Return [x, y] of the center of cell containing provided text 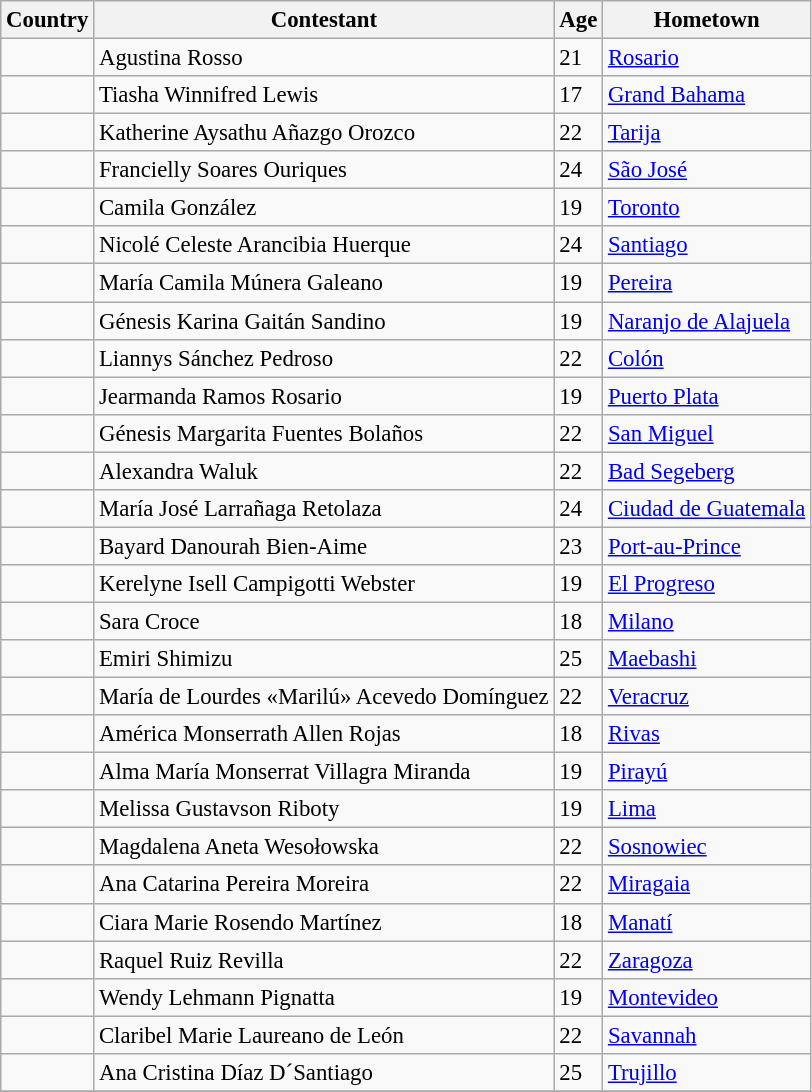
Bayard Danourah Bien-Aime [324, 546]
Camila González [324, 208]
María José Larrañaga Retolaza [324, 509]
Contestant [324, 20]
Manatí [707, 922]
Sara Croce [324, 621]
Liannys Sánchez Pedroso [324, 358]
Kerelyne Isell Campigotti Webster [324, 584]
Tiasha Winnifred Lewis [324, 95]
Ciudad de Guatemala [707, 509]
Bad Segeberg [707, 471]
Trujillo [707, 1073]
Agustina Rosso [324, 58]
Raquel Ruiz Revilla [324, 960]
Katherine Aysathu Añazgo Orozco [324, 133]
María Camila Múnera Galeano [324, 283]
21 [578, 58]
Country [48, 20]
23 [578, 546]
Ana Cristina Díaz D´Santiago [324, 1073]
Claribel Marie Laureano de León [324, 1035]
Emiri Shimizu [324, 659]
Pereira [707, 283]
Alma María Monserrat Villagra Miranda [324, 772]
Montevideo [707, 997]
Colón [707, 358]
Zaragoza [707, 960]
San Miguel [707, 433]
Port-au-Prince [707, 546]
Génesis Karina Gaitán Sandino [324, 321]
María de Lourdes «Marilú» Acevedo Domínguez [324, 697]
17 [578, 95]
Age [578, 20]
Sosnowiec [707, 847]
Maebashi [707, 659]
Milano [707, 621]
Francielly Soares Ouriques [324, 170]
Grand Bahama [707, 95]
Nicolé Celeste Arancibia Huerque [324, 245]
Toronto [707, 208]
Puerto Plata [707, 396]
Jearmanda Ramos Rosario [324, 396]
Melissa Gustavson Riboty [324, 809]
Alexandra Waluk [324, 471]
Rivas [707, 734]
Ana Catarina Pereira Moreira [324, 885]
Naranjo de Alajuela [707, 321]
Rosario [707, 58]
América Monserrath Allen Rojas [324, 734]
Hometown [707, 20]
São José [707, 170]
Pirayú [707, 772]
Tarija [707, 133]
Lima [707, 809]
Ciara Marie Rosendo Martínez [324, 922]
Miragaia [707, 885]
Magdalena Aneta Wesołowska [324, 847]
Savannah [707, 1035]
Veracruz [707, 697]
Santiago [707, 245]
Génesis Margarita Fuentes Bolaños [324, 433]
El Progreso [707, 584]
Wendy Lehmann Pignatta [324, 997]
